For the text-containing cell, return its midpoint in [X, Y] coordinate format. 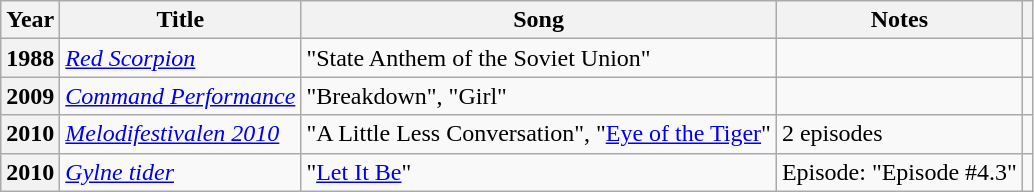
Gylne tider [180, 172]
"State Anthem of the Soviet Union" [539, 58]
Song [539, 20]
2009 [30, 96]
2 episodes [899, 134]
1988 [30, 58]
Notes [899, 20]
Melodifestivalen 2010 [180, 134]
Red Scorpion [180, 58]
"Let It Be" [539, 172]
"Breakdown", "Girl" [539, 96]
Episode: "Episode #4.3" [899, 172]
Command Performance [180, 96]
Title [180, 20]
Year [30, 20]
"A Little Less Conversation", "Eye of the Tiger" [539, 134]
